For the text-containing cell, return its midpoint in (x, y) coordinate format. 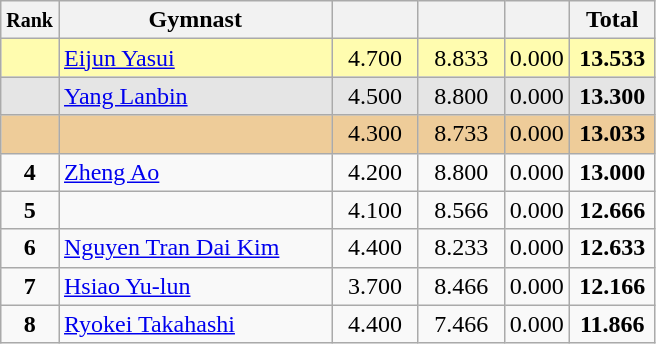
11.866 (612, 324)
12.633 (612, 248)
4 (30, 172)
13.533 (612, 58)
4.300 (375, 134)
8.566 (461, 210)
12.666 (612, 210)
Hsiao Yu-lun (195, 286)
4.100 (375, 210)
Gymnast (195, 20)
12.166 (612, 286)
Ryokei Takahashi (195, 324)
8.833 (461, 58)
Total (612, 20)
13.300 (612, 96)
13.033 (612, 134)
8.466 (461, 286)
Zheng Ao (195, 172)
5 (30, 210)
Eijun Yasui (195, 58)
8.733 (461, 134)
7 (30, 286)
7.466 (461, 324)
8.233 (461, 248)
8 (30, 324)
4.700 (375, 58)
Nguyen Tran Dai Kim (195, 248)
4.500 (375, 96)
Yang Lanbin (195, 96)
4.200 (375, 172)
3.700 (375, 286)
13.000 (612, 172)
6 (30, 248)
Rank (30, 20)
